Find where the given text appears and provide that cell's center as (X, Y) coordinate. 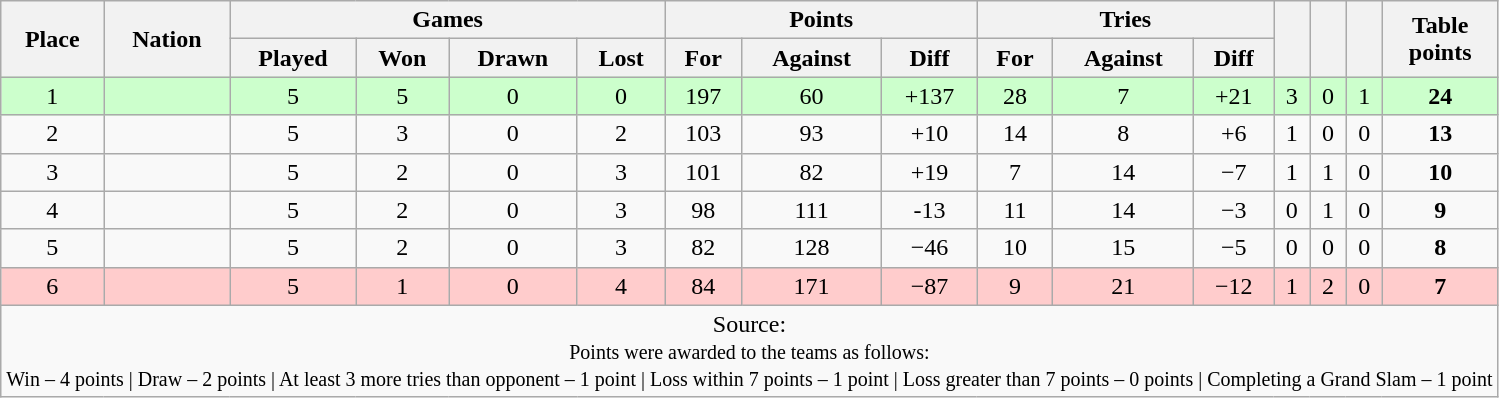
Games (448, 20)
Points (821, 20)
Lost (621, 58)
128 (812, 248)
+10 (930, 134)
Tries (1126, 20)
Played (293, 58)
+21 (1234, 96)
−87 (930, 286)
Place (52, 39)
13 (1440, 134)
93 (812, 134)
+6 (1234, 134)
111 (812, 210)
103 (703, 134)
−46 (930, 248)
Nation (167, 39)
−7 (1234, 172)
−12 (1234, 286)
197 (703, 96)
11 (1015, 210)
15 (1124, 248)
-13 (930, 210)
Drawn (513, 58)
Won (402, 58)
+19 (930, 172)
60 (812, 96)
Tablepoints (1440, 39)
84 (703, 286)
+137 (930, 96)
21 (1124, 286)
−5 (1234, 248)
98 (703, 210)
101 (703, 172)
24 (1440, 96)
28 (1015, 96)
−3 (1234, 210)
171 (812, 286)
6 (52, 286)
